Find where the given text appears and provide that cell's center as (x, y) coordinate. 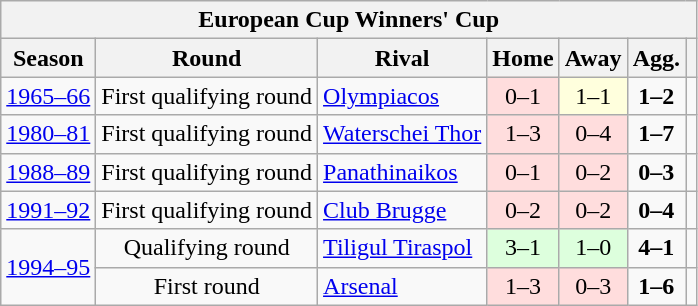
Agg. (656, 58)
Home (523, 58)
Season (48, 58)
Olympiacos (402, 96)
1988–89 (48, 172)
1–7 (656, 134)
Round (207, 58)
1–2 (656, 96)
1–0 (593, 248)
Rival (402, 58)
Panathinaikos (402, 172)
4–1 (656, 248)
3–1 (523, 248)
Away (593, 58)
1965–66 (48, 96)
Arsenal (402, 286)
Waterschei Thor (402, 134)
1–6 (656, 286)
1991–92 (48, 210)
First round (207, 286)
Tiligul Tiraspol (402, 248)
1–1 (593, 96)
1980–81 (48, 134)
Qualifying round (207, 248)
Club Brugge (402, 210)
1994–95 (48, 267)
European Cup Winners' Cup (349, 20)
